Search for the cell housing the specified text and yield its (x, y) center coordinate. 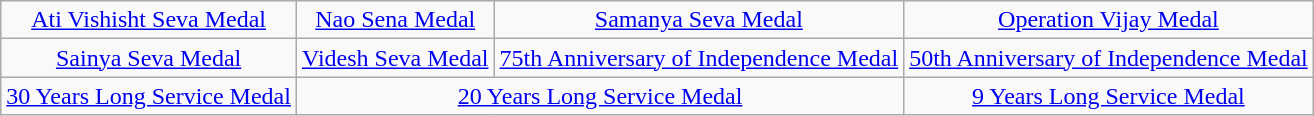
20 Years Long Service Medal (600, 96)
50th Anniversary of Independence Medal (1109, 58)
Sainya Seva Medal (149, 58)
30 Years Long Service Medal (149, 96)
Samanya Seva Medal (699, 20)
75th Anniversary of Independence Medal (699, 58)
Operation Vijay Medal (1109, 20)
9 Years Long Service Medal (1109, 96)
Ati Vishisht Seva Medal (149, 20)
Nao Sena Medal (395, 20)
Videsh Seva Medal (395, 58)
